Determine the (x, y) coordinate at the center of the cell enclosing the given text.  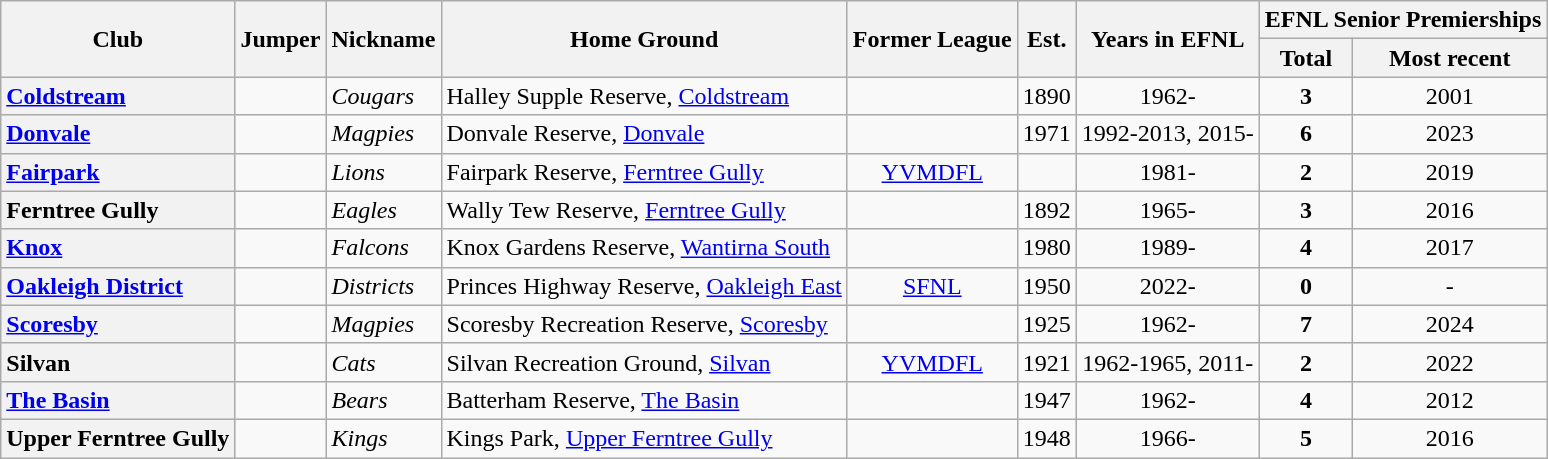
1890 (1046, 96)
2024 (1449, 324)
Most recent (1449, 58)
Total (1306, 58)
Nickname (384, 39)
Silvan Recreation Ground, Silvan (644, 362)
2022- (1168, 286)
1948 (1046, 438)
EFNL Senior Premierships (1403, 20)
Eagles (384, 210)
1980 (1046, 248)
Years in EFNL (1168, 39)
1966- (1168, 438)
1989- (1168, 248)
1971 (1046, 134)
Former League (932, 39)
2001 (1449, 96)
Halley Supple Reserve, Coldstream (644, 96)
Club (118, 39)
2022 (1449, 362)
1981- (1168, 172)
Scoresby (118, 324)
1947 (1046, 400)
Bears (384, 400)
Kings (384, 438)
Donvale Reserve, Donvale (644, 134)
2017 (1449, 248)
Ferntree Gully (118, 210)
1962-1965, 2011- (1168, 362)
SFNL (932, 286)
1892 (1046, 210)
7 (1306, 324)
Coldstream (118, 96)
Cougars (384, 96)
Jumper (280, 39)
Lions (384, 172)
Princes Highway Reserve, Oakleigh East (644, 286)
Districts (384, 286)
1950 (1046, 286)
Knox Gardens Reserve, Wantirna South (644, 248)
Wally Tew Reserve, Ferntree Gully (644, 210)
Est. (1046, 39)
Scoresby Recreation Reserve, Scoresby (644, 324)
Upper Ferntree Gully (118, 438)
Kings Park, Upper Ferntree Gully (644, 438)
Donvale (118, 134)
1921 (1046, 362)
1992-2013, 2015- (1168, 134)
1925 (1046, 324)
The Basin (118, 400)
Falcons (384, 248)
2019 (1449, 172)
Knox (118, 248)
Batterham Reserve, The Basin (644, 400)
- (1449, 286)
6 (1306, 134)
5 (1306, 438)
0 (1306, 286)
Fairpark Reserve, Ferntree Gully (644, 172)
Home Ground (644, 39)
Cats (384, 362)
2012 (1449, 400)
2023 (1449, 134)
1965- (1168, 210)
Fairpark (118, 172)
Oakleigh District (118, 286)
Silvan (118, 362)
